Locate the cell with the specified text and output its [X, Y] center coordinate. 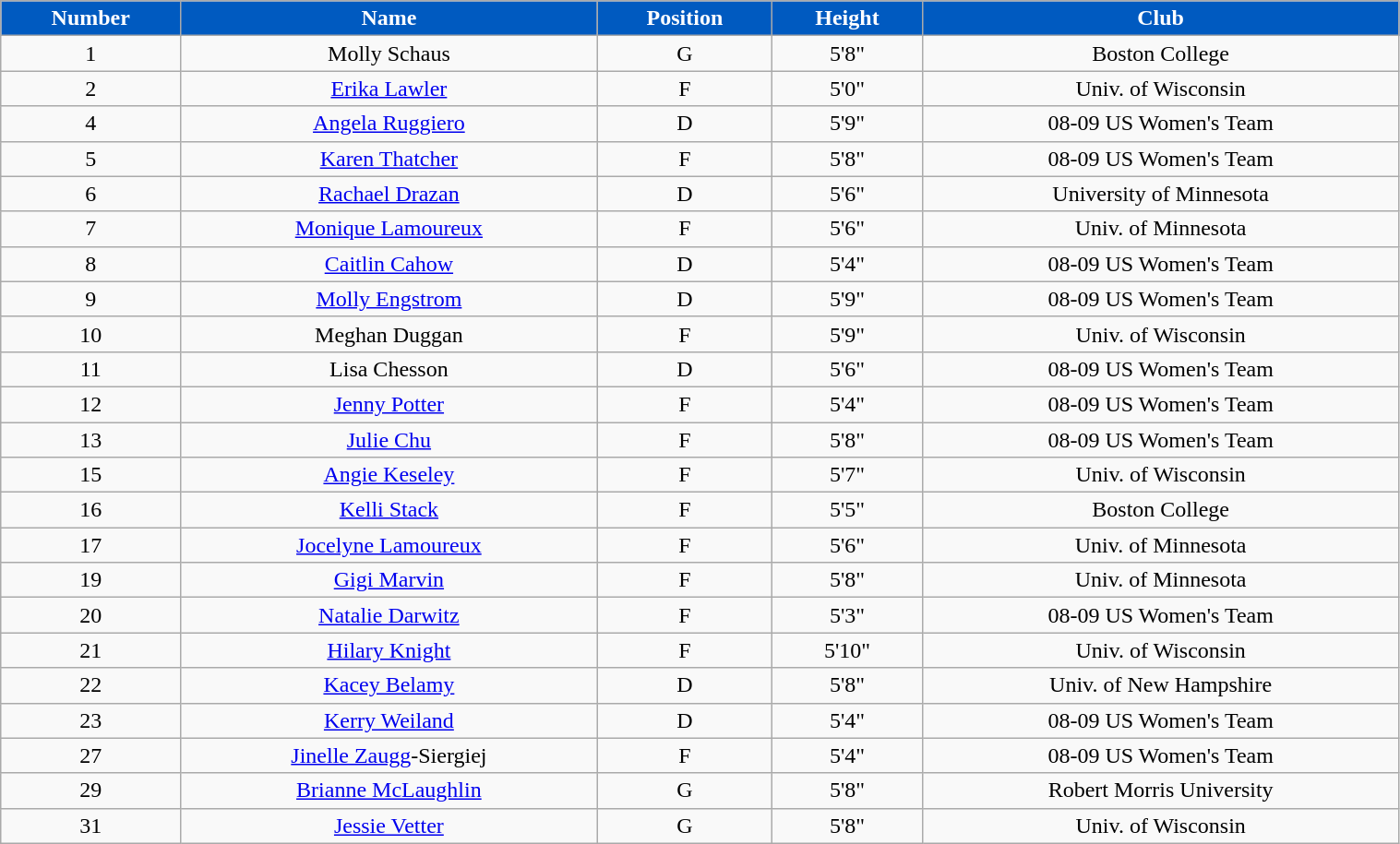
8 [90, 264]
13 [90, 440]
Univ. of New Hampshire [1161, 685]
Jinelle Zaugg-Siergiej [389, 755]
Karen Thatcher [389, 159]
5'10" [847, 650]
Angie Keseley [389, 475]
22 [90, 685]
Hilary Knight [389, 650]
20 [90, 615]
Robert Morris University [1161, 791]
Julie Chu [389, 440]
15 [90, 475]
Club [1161, 18]
1 [90, 53]
Jocelyne Lamoureux [389, 545]
Natalie Darwitz [389, 615]
9 [90, 299]
5'7" [847, 475]
Position [685, 18]
5'0" [847, 89]
Kacey Belamy [389, 685]
2 [90, 89]
Angela Ruggiero [389, 124]
6 [90, 194]
4 [90, 124]
Lisa Chesson [389, 369]
5'5" [847, 510]
Molly Engstrom [389, 299]
19 [90, 580]
10 [90, 334]
31 [90, 826]
Height [847, 18]
Number [90, 18]
Kerry Weiland [389, 720]
21 [90, 650]
Gigi Marvin [389, 580]
27 [90, 755]
Caitlin Cahow [389, 264]
Monique Lamoureux [389, 229]
11 [90, 369]
17 [90, 545]
29 [90, 791]
Erika Lawler [389, 89]
Meghan Duggan [389, 334]
7 [90, 229]
Jenny Potter [389, 404]
University of Minnesota [1161, 194]
Brianne McLaughlin [389, 791]
5'3" [847, 615]
23 [90, 720]
Name [389, 18]
12 [90, 404]
Molly Schaus [389, 53]
Jessie Vetter [389, 826]
16 [90, 510]
Rachael Drazan [389, 194]
Kelli Stack [389, 510]
5 [90, 159]
